Locate the cell with the specified text and output its [x, y] center coordinate. 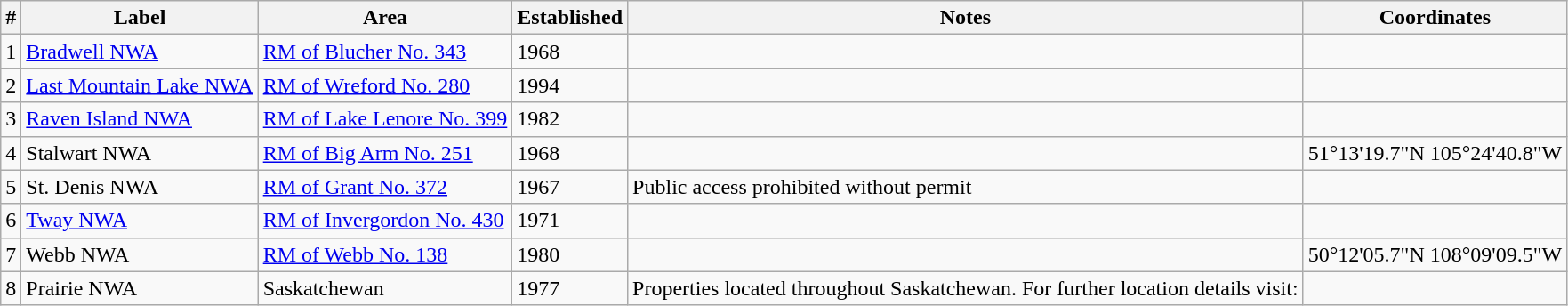
Properties located throughout Saskatchewan. For further location details visit: [966, 288]
Last Mountain Lake NWA [140, 85]
RM of Grant No. 372 [385, 187]
Raven Island NWA [140, 119]
6 [11, 221]
Area [385, 18]
50°12'05.7"N 108°09'09.5"W [1435, 254]
1994 [570, 85]
RM of Big Arm No. 251 [385, 153]
7 [11, 254]
1971 [570, 221]
5 [11, 187]
RM of Lake Lenore No. 399 [385, 119]
RM of Webb No. 138 [385, 254]
Saskatchewan [385, 288]
Webb NWA [140, 254]
St. Denis NWA [140, 187]
Tway NWA [140, 221]
Established [570, 18]
Label [140, 18]
1977 [570, 288]
Bradwell NWA [140, 52]
RM of Invergordon No. 430 [385, 221]
1980 [570, 254]
Notes [966, 18]
RM of Blucher No. 343 [385, 52]
3 [11, 119]
Public access prohibited without permit [966, 187]
2 [11, 85]
1967 [570, 187]
4 [11, 153]
RM of Wreford No. 280 [385, 85]
1 [11, 52]
1982 [570, 119]
# [11, 18]
8 [11, 288]
Stalwart NWA [140, 153]
51°13'19.7"N 105°24'40.8"W [1435, 153]
Prairie NWA [140, 288]
Coordinates [1435, 18]
